Provide the [X, Y] coordinate of the cell's center where the given text is located.  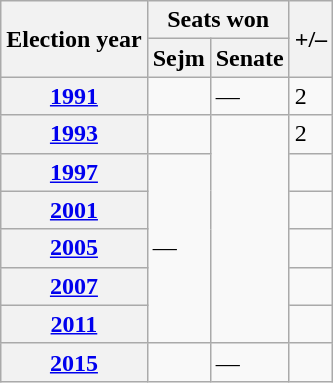
Senate [250, 58]
2007 [74, 286]
1991 [74, 96]
1993 [74, 134]
2011 [74, 324]
2015 [74, 362]
Election year [74, 39]
2001 [74, 210]
Seats won [218, 20]
1997 [74, 172]
2005 [74, 248]
Sejm [178, 58]
+/– [310, 39]
